Return [x, y] of the center of cell containing provided text 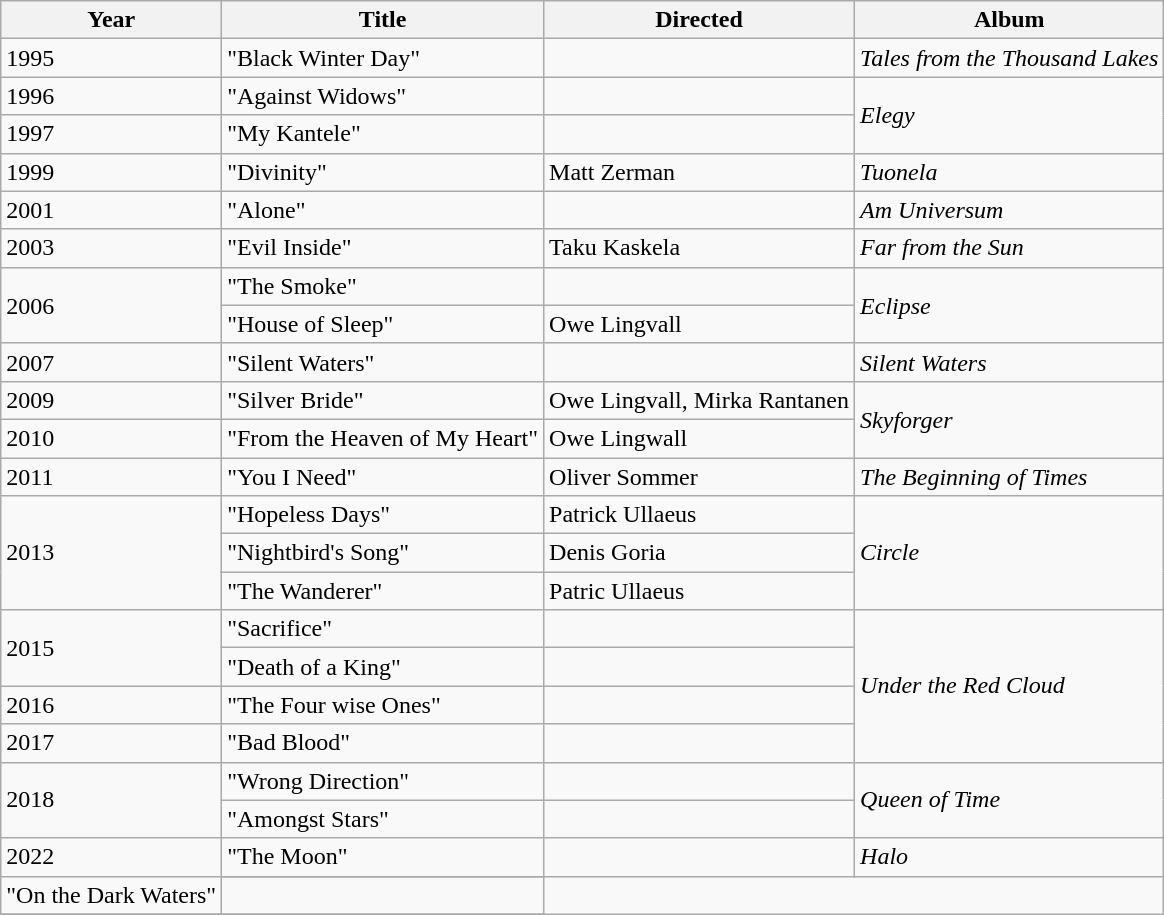
2003 [112, 248]
"Alone" [383, 210]
"Amongst Stars" [383, 819]
Album [1010, 20]
Under the Red Cloud [1010, 686]
"Hopeless Days" [383, 515]
"Wrong Direction" [383, 781]
"Nightbird's Song" [383, 553]
"The Wanderer" [383, 591]
2022 [112, 857]
2013 [112, 553]
Title [383, 20]
"On the Dark Waters" [112, 895]
"The Four wise Ones" [383, 705]
Owe Lingvall [700, 324]
2017 [112, 743]
Am Universum [1010, 210]
Owe Lingvall, Mirka Rantanen [700, 400]
Tales from the Thousand Lakes [1010, 58]
Queen of Time [1010, 800]
1996 [112, 96]
Halo [1010, 857]
"House of Sleep" [383, 324]
Skyforger [1010, 419]
"The Smoke" [383, 286]
Eclipse [1010, 305]
Silent Waters [1010, 362]
Matt Zerman [700, 172]
Elegy [1010, 115]
"My Kantele" [383, 134]
"Silent Waters" [383, 362]
"From the Heaven of My Heart" [383, 438]
"Silver Bride" [383, 400]
2009 [112, 400]
1995 [112, 58]
"Divinity" [383, 172]
2007 [112, 362]
Far from the Sun [1010, 248]
"Against Widows" [383, 96]
Circle [1010, 553]
Patric Ullaeus [700, 591]
"You I Need" [383, 477]
2018 [112, 800]
2011 [112, 477]
"Evil Inside" [383, 248]
"Black Winter Day" [383, 58]
2016 [112, 705]
1997 [112, 134]
Tuonela [1010, 172]
2001 [112, 210]
Oliver Sommer [700, 477]
"Sacrifice" [383, 629]
Patrick Ullaeus [700, 515]
"Death of a King" [383, 667]
2010 [112, 438]
2015 [112, 648]
"The Moon" [383, 857]
Owe Lingwall [700, 438]
Denis Goria [700, 553]
Taku Kaskela [700, 248]
1999 [112, 172]
The Beginning of Times [1010, 477]
2006 [112, 305]
Directed [700, 20]
"Bad Blood" [383, 743]
Year [112, 20]
